Search for the cell housing the specified text and yield its [X, Y] center coordinate. 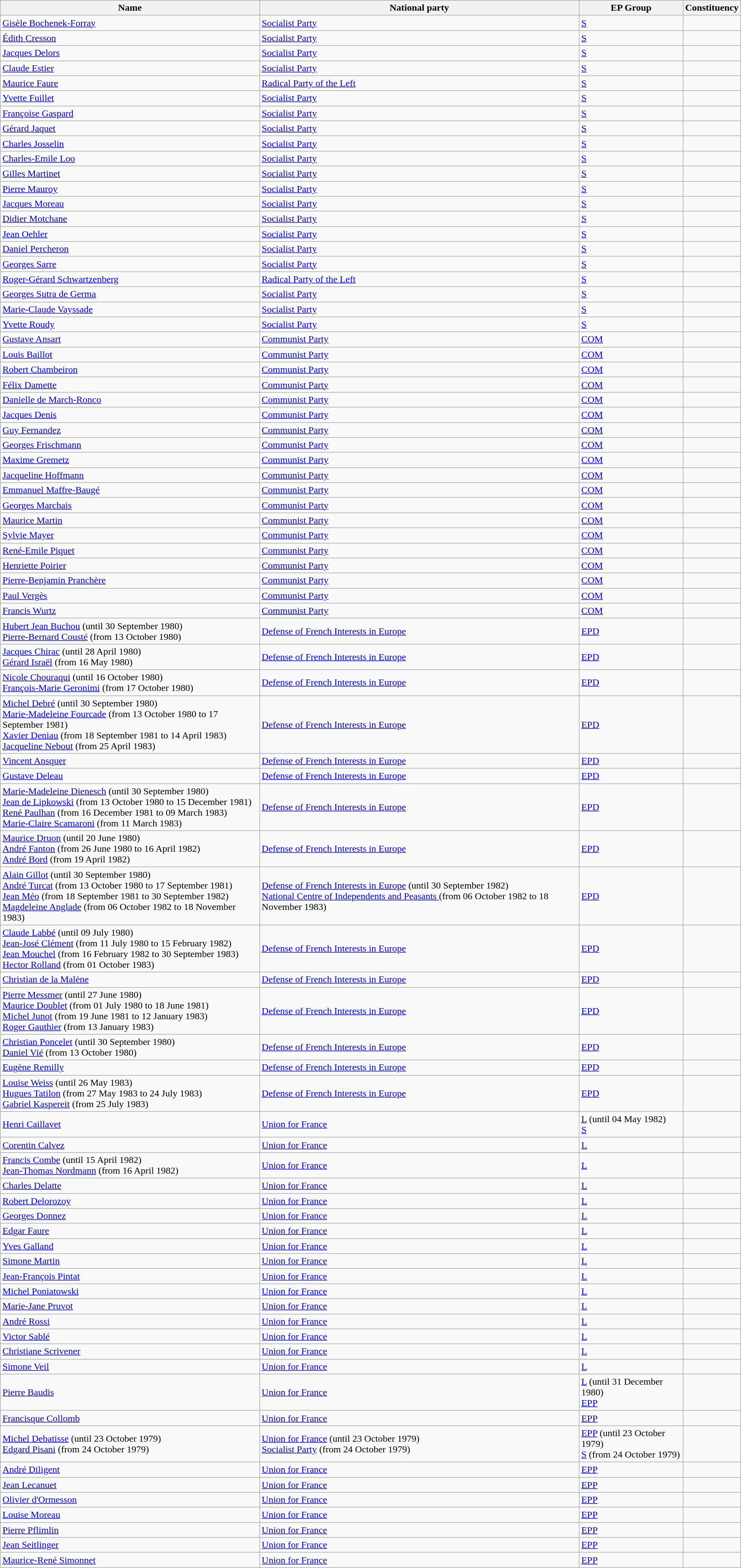
Gisèle Bochenek-Forray [130, 23]
Georges Sarre [130, 264]
Georges Donnez [130, 1216]
Georges Frischmann [130, 445]
Victor Sablé [130, 1336]
Corentin Calvez [130, 1145]
Louise Weiss (until 26 May 1983)Hugues Tatilon (from 27 May 1983 to 24 July 1983)Gabriel Kaspereit (from 25 July 1983) [130, 1093]
Francis Combe (until 15 April 1982)Jean-Thomas Nordmann (from 16 April 1982) [130, 1165]
Marie-Claude Vayssade [130, 309]
Maurice Faure [130, 83]
Georges Sutra de Germa [130, 294]
Yvette Fuillet [130, 98]
René-Emile Piquet [130, 550]
André Rossi [130, 1321]
Francis Wurtz [130, 611]
Christian de la Malène [130, 980]
Pierre Pflimlin [130, 1530]
National party [420, 8]
Christian Poncelet (until 30 September 1980)Daniel Vié (from 13 October 1980) [130, 1047]
Jacques Delors [130, 53]
Michel Debatisse (until 23 October 1979)Edgard Pisani (from 24 October 1979) [130, 1444]
Pierre Baudis [130, 1392]
Maurice Druon (until 20 June 1980)André Fanton (from 26 June 1980 to 16 April 1982)André Bord (from 19 April 1982) [130, 849]
Jacqueline Hoffmann [130, 475]
Édith Cresson [130, 38]
Didier Motchane [130, 219]
Hubert Jean Buchou (until 30 September 1980)Pierre-Bernard Cousté (from 13 October 1980) [130, 631]
Henriette Poirier [130, 565]
Vincent Ansquer [130, 761]
Robert Delorozoy [130, 1201]
Daniel Percheron [130, 249]
Michel Poniatowski [130, 1291]
Jean Seitlinger [130, 1545]
Pierre Mauroy [130, 189]
Gérard Jaquet [130, 128]
Eugène Remilly [130, 1068]
Christiane Scrivener [130, 1351]
EPP (until 23 October 1979) S (from 24 October 1979) [631, 1444]
Sylvie Mayer [130, 535]
Yves Galland [130, 1246]
Charles Josselin [130, 143]
Gilles Martinet [130, 173]
Jean Lecanuet [130, 1484]
Maurice-René Simonnet [130, 1560]
Jacques Denis [130, 415]
Claude Estier [130, 68]
Yvette Roudy [130, 324]
Robert Chambeiron [130, 369]
Jacques Chirac (until 28 April 1980)Gérard Israël (from 16 May 1980) [130, 657]
Gustave Ansart [130, 339]
Guy Fernandez [130, 430]
Françoise Gaspard [130, 113]
Marie-Jane Pruvot [130, 1306]
Roger-Gérard Schwartzenberg [130, 279]
Henri Caillavet [130, 1125]
Paul Vergès [130, 596]
Félix Damette [130, 384]
Maurice Martin [130, 520]
Danielle de March-Ronco [130, 400]
Simone Martin [130, 1261]
Georges Marchais [130, 505]
Nicole Chouraqui (until 16 October 1980)François-Marie Geronimi (from 17 October 1980) [130, 683]
Olivier d'Ormesson [130, 1500]
EP Group [631, 8]
Pierre-Benjamin Pranchère [130, 580]
Charles-Emile Loo [130, 158]
Jacques Moreau [130, 204]
André Diligent [130, 1469]
Edgar Faure [130, 1231]
Charles Delatte [130, 1186]
Maxime Gremetz [130, 460]
Louise Moreau [130, 1515]
Constituency [712, 8]
Union for France (until 23 October 1979) Socialist Party (from 24 October 1979) [420, 1444]
Gustave Deleau [130, 776]
Jean-François Pintat [130, 1276]
Simone Veil [130, 1366]
Jean Oehler [130, 234]
Name [130, 8]
Emmanuel Maffre-Baugé [130, 490]
Francisque Collomb [130, 1418]
Louis Baillot [130, 354]
L (until 04 May 1982) S [631, 1125]
L (until 31 December 1980) EPP [631, 1392]
